Provide the [x, y] coordinate of the cell's center where the given text is located.  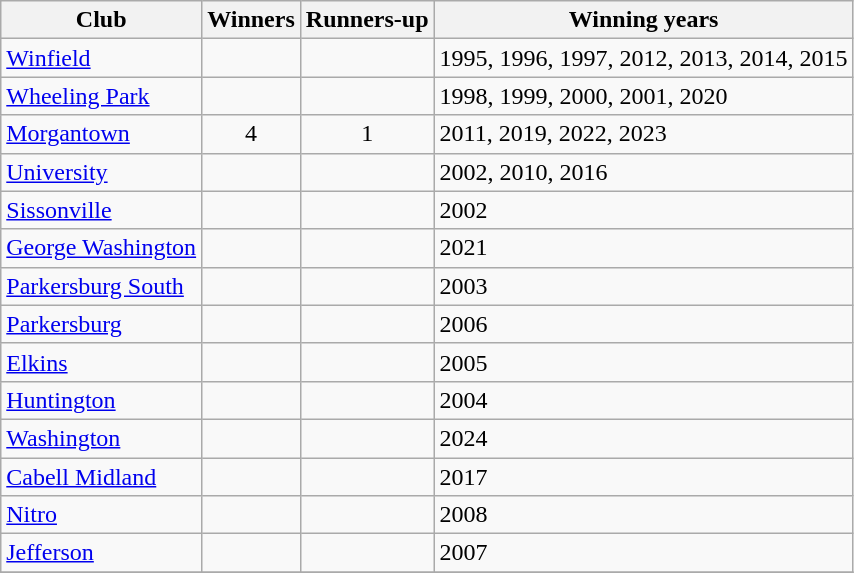
2005 [644, 362]
University [102, 172]
Winning years [644, 20]
Parkersburg [102, 324]
Runners-up [367, 20]
Elkins [102, 362]
Club [102, 20]
1 [367, 134]
1995, 1996, 1997, 2012, 2013, 2014, 2015 [644, 58]
Huntington [102, 400]
2003 [644, 286]
Winfield [102, 58]
Morgantown [102, 134]
Parkersburg South [102, 286]
2002, 2010, 2016 [644, 172]
2004 [644, 400]
Wheeling Park [102, 96]
2017 [644, 477]
2024 [644, 438]
Nitro [102, 515]
2002 [644, 210]
Washington [102, 438]
2006 [644, 324]
2008 [644, 515]
2007 [644, 553]
George Washington [102, 248]
Winners [252, 20]
Cabell Midland [102, 477]
Jefferson [102, 553]
2021 [644, 248]
Sissonville [102, 210]
2011, 2019, 2022, 2023 [644, 134]
1998, 1999, 2000, 2001, 2020 [644, 96]
4 [252, 134]
